Detect which cell encompasses the target text, then output its (X, Y) center coordinate. 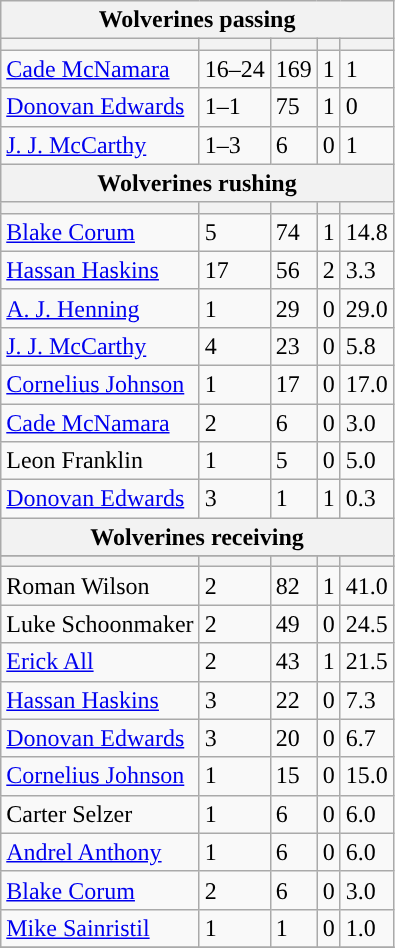
5.0 (366, 461)
Carter Selzer (100, 814)
5.8 (366, 346)
15.0 (366, 776)
Mike Sainristil (100, 928)
Andrel Anthony (100, 852)
Roman Wilson (100, 586)
56 (294, 270)
29 (294, 308)
21.5 (366, 662)
Leon Franklin (100, 461)
17.0 (366, 384)
3.3 (366, 270)
Wolverines passing (198, 20)
15 (294, 776)
7.3 (366, 700)
75 (294, 107)
49 (294, 624)
1–1 (234, 107)
74 (294, 232)
41.0 (366, 586)
0.3 (366, 499)
A. J. Henning (100, 308)
Wolverines rushing (198, 183)
1.0 (366, 928)
23 (294, 346)
16–24 (234, 69)
22 (294, 700)
29.0 (366, 308)
14.8 (366, 232)
24.5 (366, 624)
82 (294, 586)
Wolverines receiving (198, 537)
4 (234, 346)
6.7 (366, 738)
Luke Schoonmaker (100, 624)
1–3 (234, 145)
20 (294, 738)
169 (294, 69)
43 (294, 662)
Erick All (100, 662)
